From the cell containing the given text, extract its center point as [X, Y] coordinate. 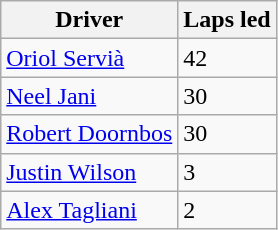
Oriol Servià [90, 58]
42 [227, 58]
2 [227, 210]
Alex Tagliani [90, 210]
3 [227, 172]
Neel Jani [90, 96]
Robert Doornbos [90, 134]
Laps led [227, 20]
Driver [90, 20]
Justin Wilson [90, 172]
